Return (x, y) of the center of cell containing provided text 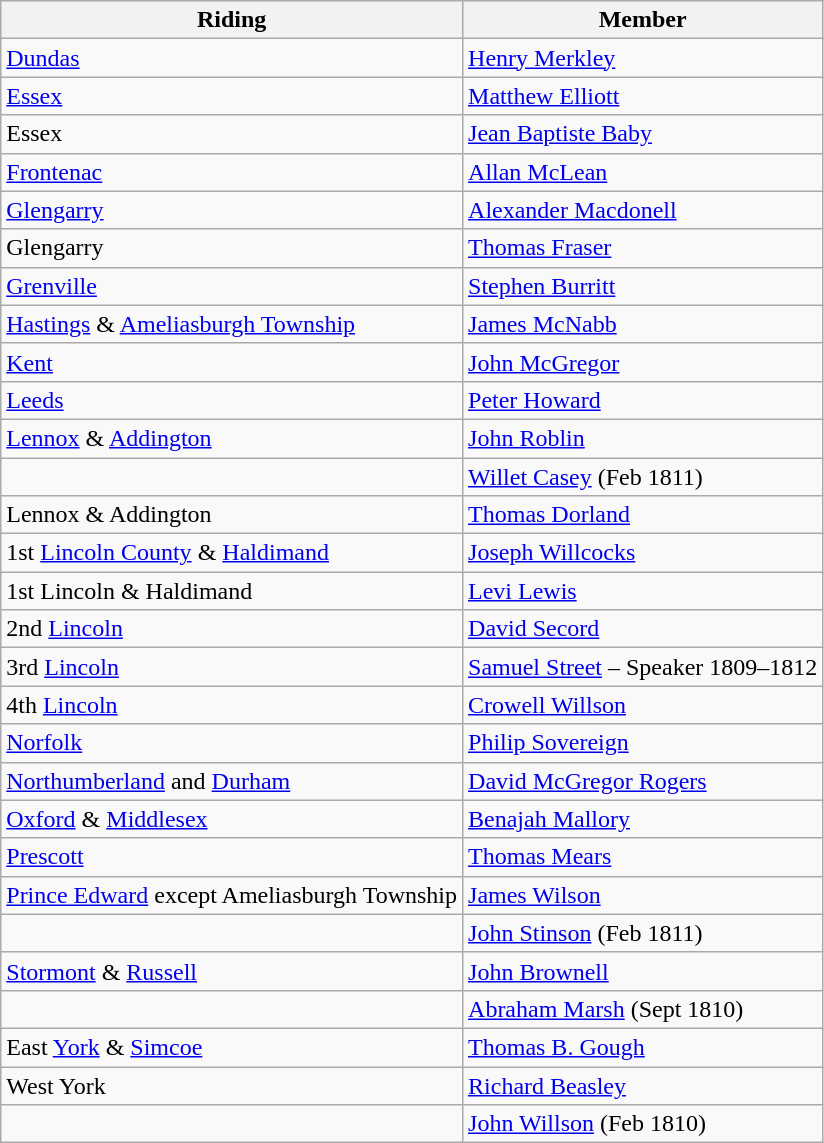
Northumberland and Durham (232, 781)
Thomas B. Gough (643, 1047)
Stephen Burritt (643, 286)
4th Lincoln (232, 705)
3rd Lincoln (232, 667)
1st Lincoln & Haldimand (232, 591)
John Brownell (643, 971)
Henry Merkley (643, 58)
Richard Beasley (643, 1085)
John Roblin (643, 438)
Riding (232, 20)
David McGregor Rogers (643, 781)
John McGregor (643, 362)
Crowell Willson (643, 705)
Stormont & Russell (232, 971)
Hastings & Ameliasburgh Township (232, 324)
Oxford & Middlesex (232, 819)
David Secord (643, 629)
2nd Lincoln (232, 629)
Willet Casey (Feb 1811) (643, 477)
Matthew Elliott (643, 96)
Thomas Mears (643, 857)
Prescott (232, 857)
East York & Simcoe (232, 1047)
Frontenac (232, 172)
Member (643, 20)
West York (232, 1085)
Levi Lewis (643, 591)
Jean Baptiste Baby (643, 134)
Abraham Marsh (Sept 1810) (643, 1009)
1st Lincoln County & Haldimand (232, 553)
Alexander Macdonell (643, 210)
Norfolk (232, 743)
Kent (232, 362)
James Wilson (643, 895)
Philip Sovereign (643, 743)
John Stinson (Feb 1811) (643, 933)
Dundas (232, 58)
Samuel Street – Speaker 1809–1812 (643, 667)
Joseph Willcocks (643, 553)
Thomas Dorland (643, 515)
Grenville (232, 286)
John Willson (Feb 1810) (643, 1124)
Prince Edward except Ameliasburgh Township (232, 895)
Allan McLean (643, 172)
James McNabb (643, 324)
Leeds (232, 400)
Benajah Mallory (643, 819)
Thomas Fraser (643, 248)
Peter Howard (643, 400)
